Return the [x, y] coordinate for the center point of the cell that contains the specified text.  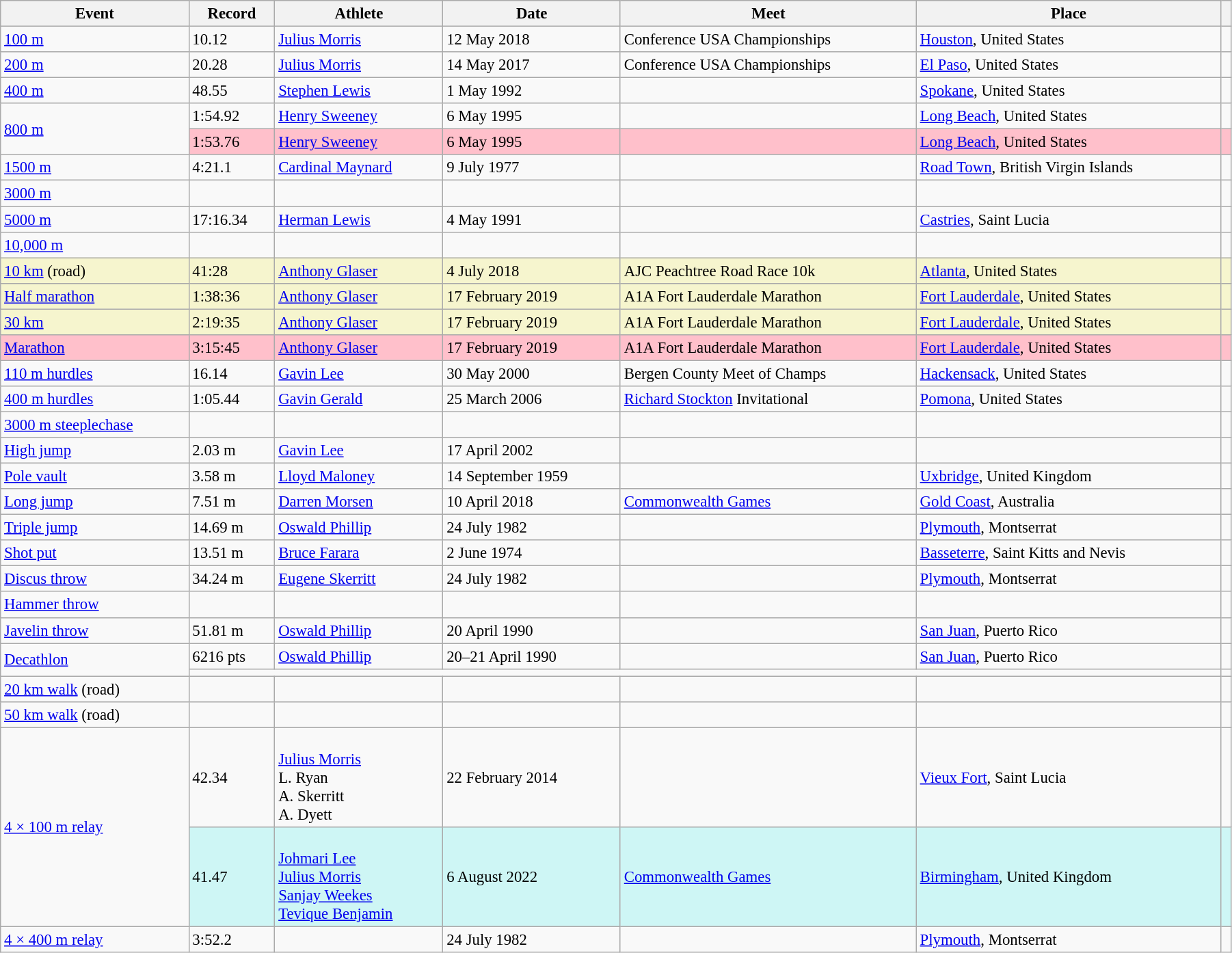
Marathon [94, 348]
12 May 2018 [532, 40]
34.24 m [232, 579]
30 km [94, 322]
Meet [768, 14]
10 April 2018 [532, 502]
1:54.92 [232, 116]
16.14 [232, 373]
13.51 m [232, 553]
Pole vault [94, 476]
Castries, Saint Lucia [1068, 219]
Uxbridge, United Kingdom [1068, 476]
Houston, United States [1068, 40]
Darren Morsen [359, 502]
1:53.76 [232, 142]
Hammer throw [94, 605]
200 m [94, 65]
Basseterre, Saint Kitts and Nevis [1068, 553]
1:38:36 [232, 296]
9 July 1977 [532, 167]
Place [1068, 14]
41:28 [232, 271]
Spokane, United States [1068, 91]
14.69 m [232, 528]
6216 pts [232, 656]
400 m [94, 91]
Pomona, United States [1068, 399]
Herman Lewis [359, 219]
25 March 2006 [532, 399]
14 September 1959 [532, 476]
Bergen County Meet of Champs [768, 373]
Long jump [94, 502]
2.03 m [232, 451]
3000 m [94, 193]
Record [232, 14]
Decathlon [94, 660]
22 February 2014 [532, 777]
Shot put [94, 553]
2 June 1974 [532, 553]
Stephen Lewis [359, 91]
Date [532, 14]
50 km walk (road) [94, 715]
Event [94, 14]
110 m hurdles [94, 373]
5000 m [94, 219]
Atlanta, United States [1068, 271]
800 m [94, 129]
42.34 [232, 777]
30 May 2000 [532, 373]
10,000 m [94, 245]
3000 m steeplechase [94, 425]
Half marathon [94, 296]
Javelin throw [94, 630]
Discus throw [94, 579]
4 × 100 m relay [94, 827]
Eugene Skerritt [359, 579]
20–21 April 1990 [532, 656]
3.58 m [232, 476]
41.47 [232, 877]
6 August 2022 [532, 877]
14 May 2017 [532, 65]
17 April 2002 [532, 451]
20 km walk (road) [94, 689]
51.81 m [232, 630]
1:05.44 [232, 399]
Julius MorrisL. RyanA. SkerrittA. Dyett [359, 777]
4 July 2018 [532, 271]
El Paso, United States [1068, 65]
4:21.1 [232, 167]
4 × 400 m relay [94, 939]
7.51 m [232, 502]
Athlete [359, 14]
Lloyd Maloney [359, 476]
Vieux Fort, Saint Lucia [1068, 777]
17:16.34 [232, 219]
2:19:35 [232, 322]
Road Town, British Virgin Islands [1068, 167]
20 April 1990 [532, 630]
20.28 [232, 65]
Johmari LeeJulius MorrisSanjay WeekesTevique Benjamin [359, 877]
1 May 1992 [532, 91]
10.12 [232, 40]
48.55 [232, 91]
AJC Peachtree Road Race 10k [768, 271]
Richard Stockton Invitational [768, 399]
1500 m [94, 167]
High jump [94, 451]
400 m hurdles [94, 399]
3:52.2 [232, 939]
Hackensack, United States [1068, 373]
4 May 1991 [532, 219]
3:15:45 [232, 348]
Bruce Farara [359, 553]
Birmingham, United Kingdom [1068, 877]
Gold Coast, Australia [1068, 502]
Gavin Gerald [359, 399]
100 m [94, 40]
10 km (road) [94, 271]
Cardinal Maynard [359, 167]
Triple jump [94, 528]
